Extract the [X, Y] coordinate from the center of the cell holding the provided text.  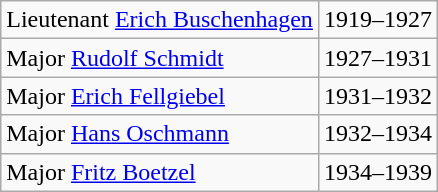
Major Erich Fellgiebel [160, 96]
Major Fritz Boetzel [160, 172]
Major Rudolf Schmidt [160, 58]
1932–1934 [378, 134]
1931–1932 [378, 96]
Major Hans Oschmann [160, 134]
1927–1931 [378, 58]
1919–1927 [378, 20]
Lieutenant Erich Buschenhagen [160, 20]
1934–1939 [378, 172]
